Find where the given text appears and provide that cell's center as (X, Y) coordinate. 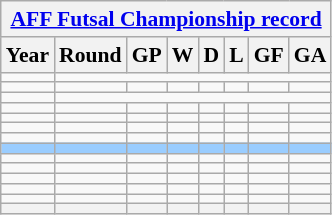
L (236, 55)
W (183, 55)
D (211, 55)
GF (269, 55)
Round (90, 55)
GP (147, 55)
GA (310, 55)
Year (28, 55)
AFF Futsal Championship record (166, 19)
